Find where the given text appears and provide that cell's center as (X, Y) coordinate. 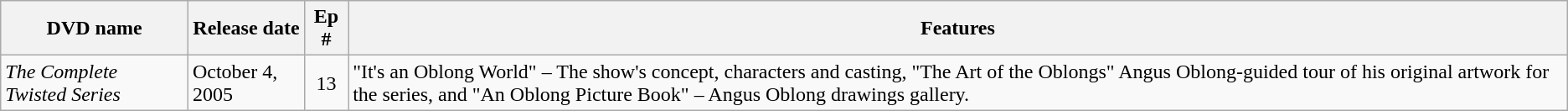
The Complete Twisted Series (95, 82)
DVD name (95, 29)
13 (326, 82)
Features (958, 29)
Release date (246, 29)
Ep # (326, 29)
October 4, 2005 (246, 82)
